Find where the given text appears and provide that cell's center as (x, y) coordinate. 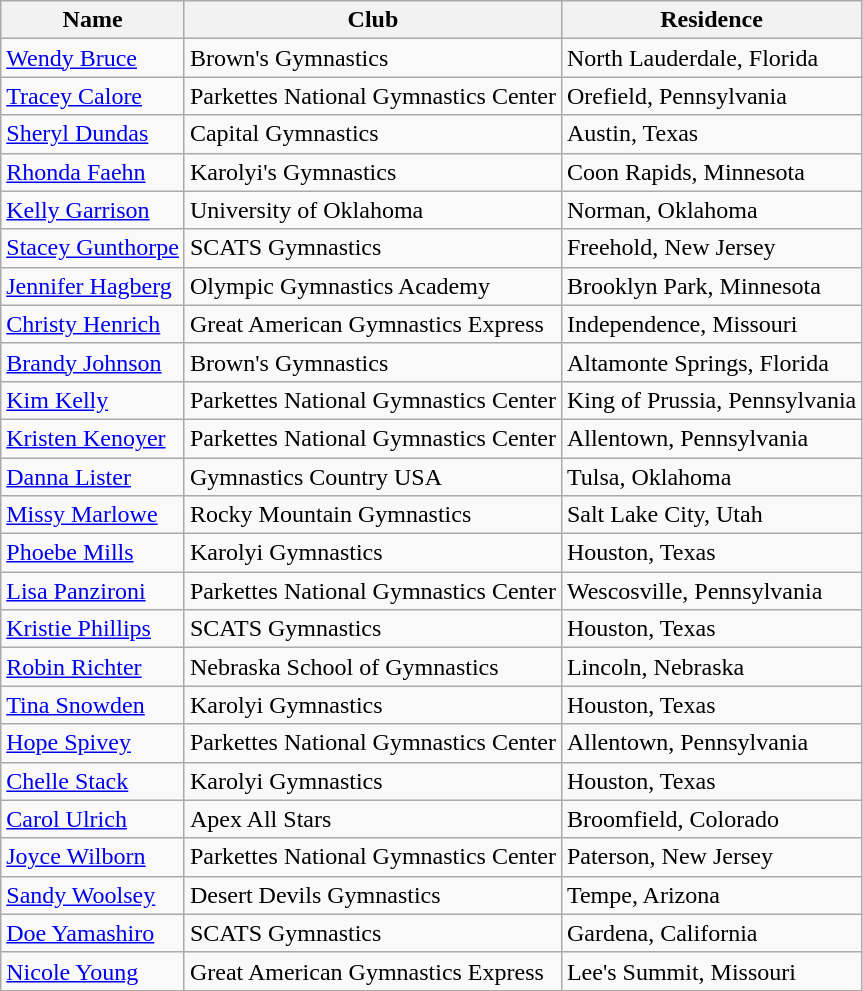
Coon Rapids, Minnesota (711, 172)
Club (372, 20)
Tempe, Arizona (711, 895)
Nebraska School of Gymnastics (372, 667)
Wendy Bruce (93, 58)
Sandy Woolsey (93, 895)
Austin, Texas (711, 134)
Kristen Kenoyer (93, 438)
Brandy Johnson (93, 362)
Olympic Gymnastics Academy (372, 286)
Missy Marlowe (93, 515)
Carol Ulrich (93, 819)
Norman, Oklahoma (711, 210)
Rocky Mountain Gymnastics (372, 515)
Phoebe Mills (93, 553)
Capital Gymnastics (372, 134)
Orefield, Pennsylvania (711, 96)
Kristie Phillips (93, 629)
Lee's Summit, Missouri (711, 971)
Salt Lake City, Utah (711, 515)
Lincoln, Nebraska (711, 667)
Desert Devils Gymnastics (372, 895)
Residence (711, 20)
University of Oklahoma (372, 210)
Nicole Young (93, 971)
Tracey Calore (93, 96)
Joyce Wilborn (93, 857)
Kelly Garrison (93, 210)
Freehold, New Jersey (711, 248)
Brooklyn Park, Minnesota (711, 286)
Altamonte Springs, Florida (711, 362)
Broomfield, Colorado (711, 819)
Wescosville, Pennsylvania (711, 591)
Doe Yamashiro (93, 933)
Christy Henrich (93, 324)
Gardena, California (711, 933)
Gymnastics Country USA (372, 477)
King of Prussia, Pennsylvania (711, 400)
Lisa Panzironi (93, 591)
Kim Kelly (93, 400)
Apex All Stars (372, 819)
Paterson, New Jersey (711, 857)
Stacey Gunthorpe (93, 248)
Tina Snowden (93, 705)
Independence, Missouri (711, 324)
Tulsa, Oklahoma (711, 477)
Jennifer Hagberg (93, 286)
Robin Richter (93, 667)
Rhonda Faehn (93, 172)
Name (93, 20)
Danna Lister (93, 477)
Chelle Stack (93, 781)
Hope Spivey (93, 743)
Sheryl Dundas (93, 134)
Karolyi's Gymnastics (372, 172)
North Lauderdale, Florida (711, 58)
